Find where the given text appears and provide that cell's center as (x, y) coordinate. 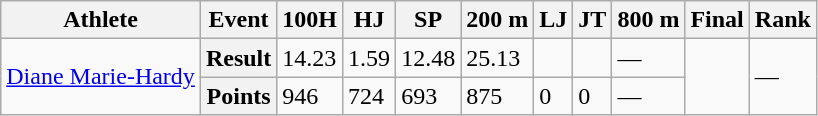
724 (370, 96)
Event (238, 20)
JT (592, 20)
Athlete (101, 20)
Points (238, 96)
693 (428, 96)
1.59 (370, 58)
946 (310, 96)
Final (717, 20)
Rank (782, 20)
SP (428, 20)
25.13 (498, 58)
14.23 (310, 58)
Diane Marie-Hardy (101, 77)
200 m (498, 20)
Result (238, 58)
12.48 (428, 58)
800 m (648, 20)
HJ (370, 20)
LJ (554, 20)
100H (310, 20)
875 (498, 96)
